For the text-containing cell, return its midpoint in (x, y) coordinate format. 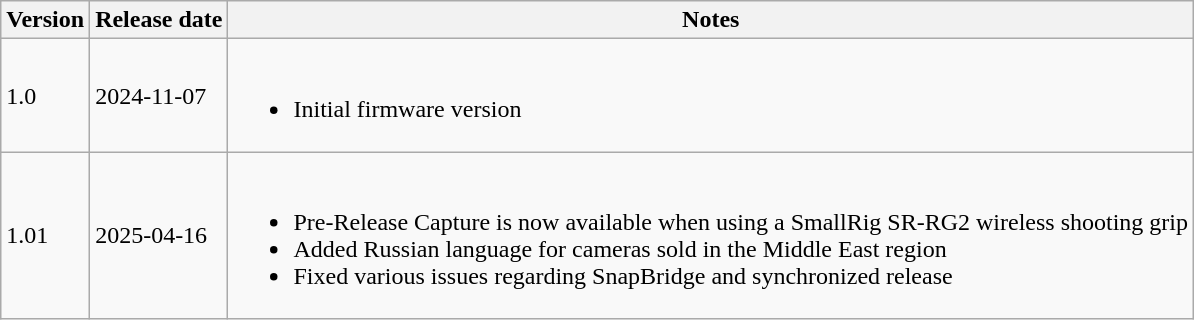
2025-04-16 (159, 236)
Notes (711, 20)
1.01 (46, 236)
Version (46, 20)
Release date (159, 20)
Initial firmware version (711, 96)
1.0 (46, 96)
2024-11-07 (159, 96)
